Extract the [X, Y] coordinate from the center of the cell holding the provided text.  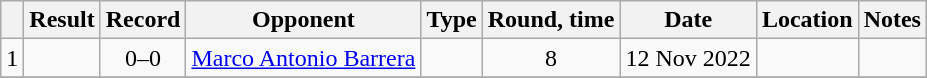
Round, time [551, 20]
8 [551, 58]
12 Nov 2022 [688, 58]
Marco Antonio Barrera [304, 58]
Result [62, 20]
Opponent [304, 20]
Date [688, 20]
Notes [892, 20]
Type [452, 20]
0–0 [143, 58]
1 [12, 58]
Record [143, 20]
Location [807, 20]
